Pinpoint the cell where the given text exists, returning its (x, y) midpoint coordinate. 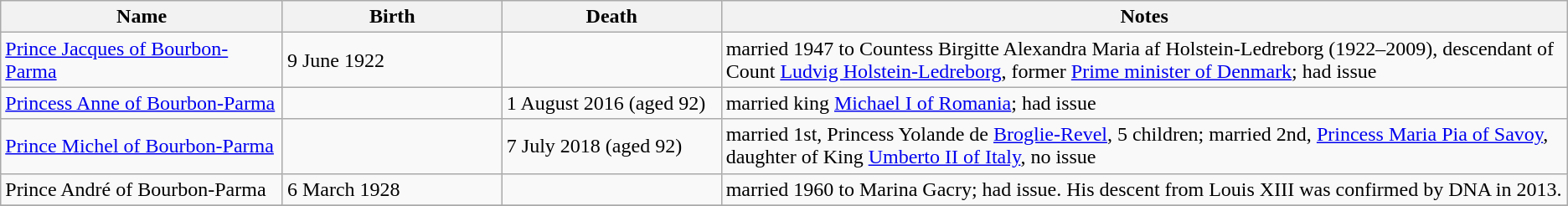
Death (611, 17)
6 March 1928 (392, 189)
7 July 2018 (aged 92) (611, 146)
Notes (1144, 17)
9 June 1922 (392, 60)
married 1960 to Marina Gacry; had issue. His descent from Louis XIII was confirmed by DNA in 2013. (1144, 189)
Birth (392, 17)
married 1st, Princess Yolande de Broglie-Revel, 5 children; married 2nd, Princess Maria Pia of Savoy, daughter of King Umberto II of Italy, no issue (1144, 146)
Prince André of Bourbon-Parma (142, 189)
Prince Jacques of Bourbon-Parma (142, 60)
married king Michael I of Romania; had issue (1144, 103)
Name (142, 17)
Prince Michel of Bourbon-Parma (142, 146)
Princess Anne of Bourbon-Parma (142, 103)
1 August 2016 (aged 92) (611, 103)
